From the cell containing the given text, extract its center point as [X, Y] coordinate. 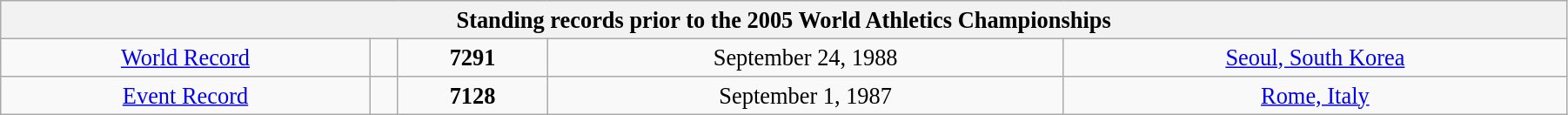
World Record [185, 57]
7128 [472, 95]
September 1, 1987 [806, 95]
Event Record [185, 95]
Standing records prior to the 2005 World Athletics Championships [784, 19]
7291 [472, 57]
Rome, Italy [1315, 95]
September 24, 1988 [806, 57]
Seoul, South Korea [1315, 57]
